Return [x, y] of the center of cell containing provided text 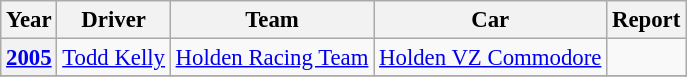
Car [490, 20]
Driver [114, 20]
Report [646, 20]
2005 [29, 58]
Team [272, 20]
Year [29, 20]
Todd Kelly [114, 58]
Holden VZ Commodore [490, 58]
Holden Racing Team [272, 58]
